Find where the given text appears and provide that cell's center as [X, Y] coordinate. 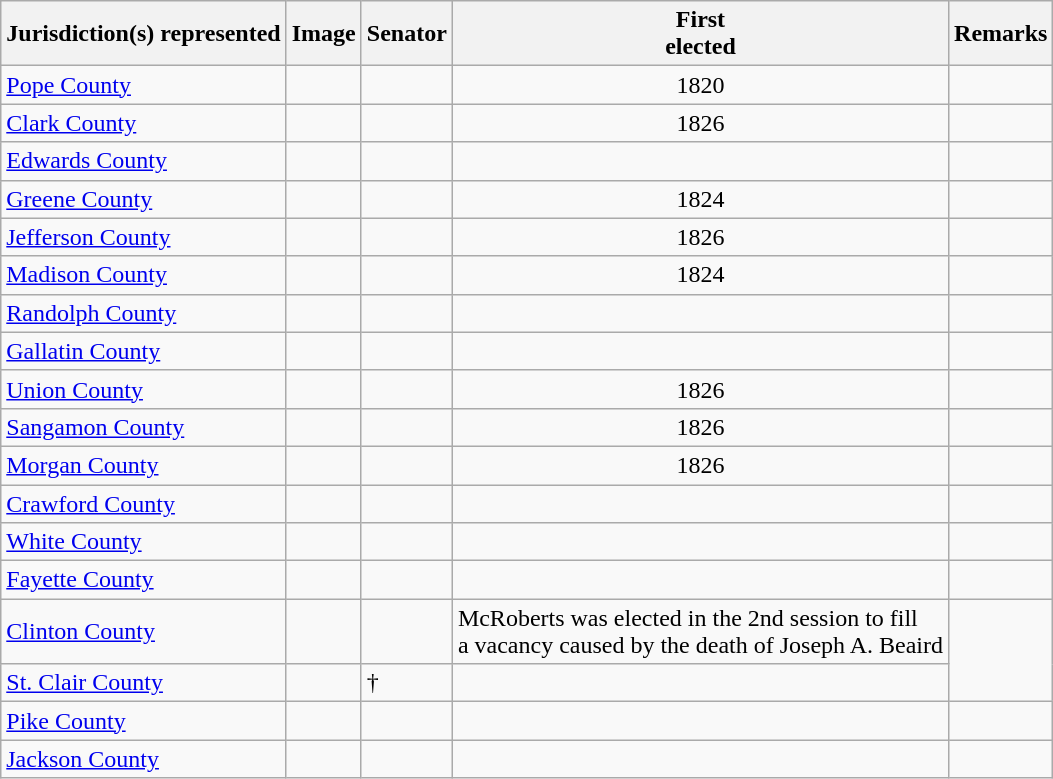
Pope County [144, 85]
Jackson County [144, 759]
Pike County [144, 721]
1820 [700, 85]
Senator [406, 34]
Jefferson County [144, 237]
Clinton County [144, 632]
Firstelected [700, 34]
Crawford County [144, 503]
Greene County [144, 199]
McRoberts was elected in the 2nd session to fill a vacancy caused by the death of Joseph A. Beaird [700, 632]
Randolph County [144, 313]
Madison County [144, 275]
Image [324, 34]
Gallatin County [144, 351]
Clark County [144, 123]
Morgan County [144, 465]
Edwards County [144, 161]
Fayette County [144, 580]
White County [144, 542]
St. Clair County [144, 683]
Remarks [1001, 34]
Sangamon County [144, 427]
Jurisdiction(s) represented [144, 34]
Union County [144, 389]
† [406, 683]
